From the cell containing the given text, extract its center point as [x, y] coordinate. 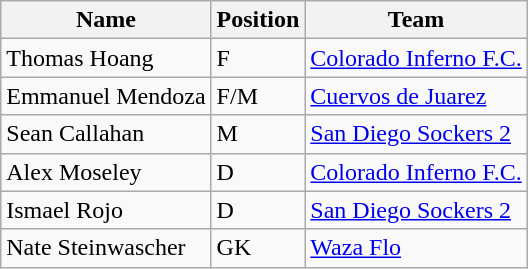
Emmanuel Mendoza [106, 96]
Position [258, 20]
Nate Steinwascher [106, 248]
Sean Callahan [106, 134]
Cuervos de Juarez [416, 96]
Team [416, 20]
F [258, 58]
GK [258, 248]
Waza Flo [416, 248]
Thomas Hoang [106, 58]
Alex Moseley [106, 172]
Name [106, 20]
F/M [258, 96]
M [258, 134]
Ismael Rojo [106, 210]
